Scan for the cell matching the given text and deliver its [X, Y] coordinate at center. 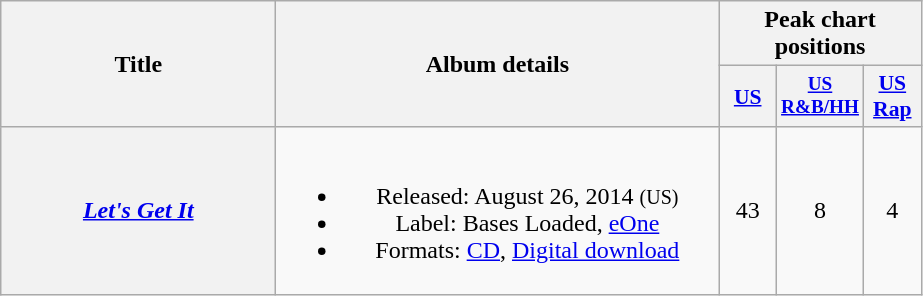
8 [820, 210]
4 [893, 210]
US [748, 96]
Title [138, 64]
USR&B/HH [820, 96]
Released: August 26, 2014 (US)Label: Bases Loaded, eOneFormats: CD, Digital download [498, 210]
USRap [893, 96]
Let's Get It [138, 210]
Peak chart positions [820, 34]
43 [748, 210]
Album details [498, 64]
